Find where the given text appears and provide that cell's center as (x, y) coordinate. 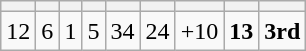
24 (158, 31)
+10 (200, 31)
3rd (282, 31)
6 (48, 31)
34 (122, 31)
13 (242, 31)
5 (94, 31)
1 (70, 31)
12 (18, 31)
